Determine the (x, y) coordinate at the center of the cell enclosing the given text.  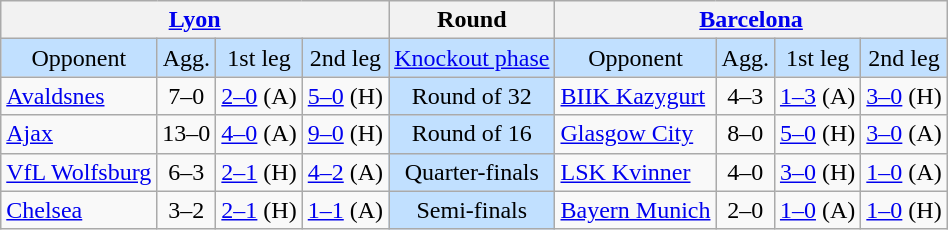
9–0 (H) (345, 134)
4–3 (745, 96)
7–0 (186, 96)
Avaldsnes (79, 96)
1–0 (H) (904, 210)
Lyon (195, 20)
1–1 (A) (345, 210)
6–3 (186, 172)
3–2 (186, 210)
Bayern Munich (636, 210)
Round of 32 (472, 96)
4–0 (A) (259, 134)
13–0 (186, 134)
Ajax (79, 134)
2–0 (A) (259, 96)
1–3 (A) (817, 96)
Glasgow City (636, 134)
8–0 (745, 134)
Semi-finals (472, 210)
4–2 (A) (345, 172)
VfL Wolfsburg (79, 172)
3–0 (A) (904, 134)
Quarter-finals (472, 172)
Barcelona (751, 20)
LSK Kvinner (636, 172)
BIIK Kazygurt (636, 96)
Round (472, 20)
2–0 (745, 210)
Knockout phase (472, 58)
Round of 16 (472, 134)
4–0 (745, 172)
Chelsea (79, 210)
